From the cell containing the given text, extract its center point as (X, Y) coordinate. 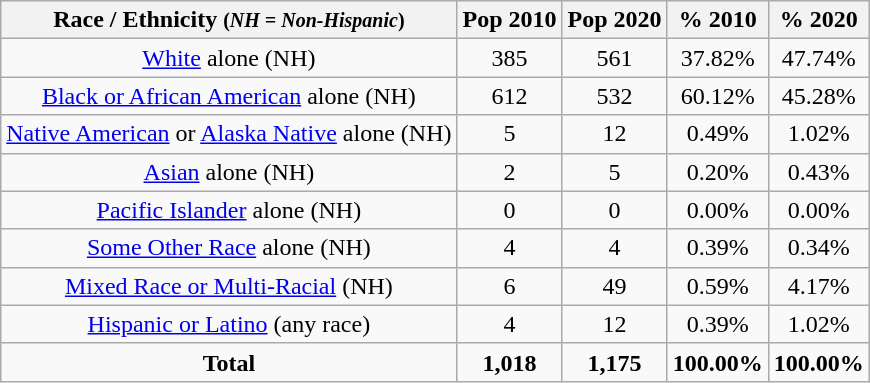
2 (510, 172)
385 (510, 58)
532 (614, 96)
0.59% (718, 286)
Race / Ethnicity (NH = Non-Hispanic) (229, 20)
45.28% (818, 96)
Pop 2010 (510, 20)
1,175 (614, 362)
6 (510, 286)
49 (614, 286)
% 2020 (818, 20)
0.20% (718, 172)
0.49% (718, 134)
Pop 2020 (614, 20)
Mixed Race or Multi-Racial (NH) (229, 286)
Total (229, 362)
Native American or Alaska Native alone (NH) (229, 134)
% 2010 (718, 20)
612 (510, 96)
Asian alone (NH) (229, 172)
Hispanic or Latino (any race) (229, 324)
4.17% (818, 286)
White alone (NH) (229, 58)
0.34% (818, 248)
Pacific Islander alone (NH) (229, 210)
Black or African American alone (NH) (229, 96)
37.82% (718, 58)
0.43% (818, 172)
47.74% (818, 58)
Some Other Race alone (NH) (229, 248)
60.12% (718, 96)
1,018 (510, 362)
561 (614, 58)
